For the text-containing cell, return its midpoint in [x, y] coordinate format. 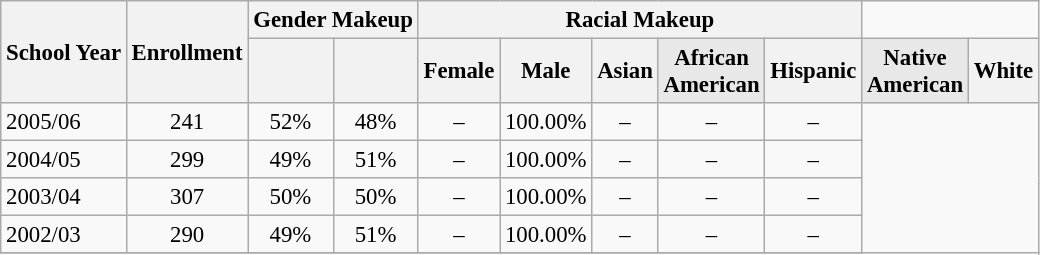
307 [187, 197]
African American [712, 72]
White [1003, 72]
2002/03 [64, 235]
241 [187, 122]
290 [187, 235]
299 [187, 160]
Gender Makeup [333, 20]
48% [376, 122]
2003/04 [64, 197]
Female [458, 72]
Male [546, 72]
Native American [916, 72]
School Year [64, 52]
52% [290, 122]
Enrollment [187, 52]
2005/06 [64, 122]
Hispanic [814, 72]
2004/05 [64, 160]
Racial Makeup [640, 20]
Asian [625, 72]
